Pinpoint the cell where the given text exists, returning its (X, Y) midpoint coordinate. 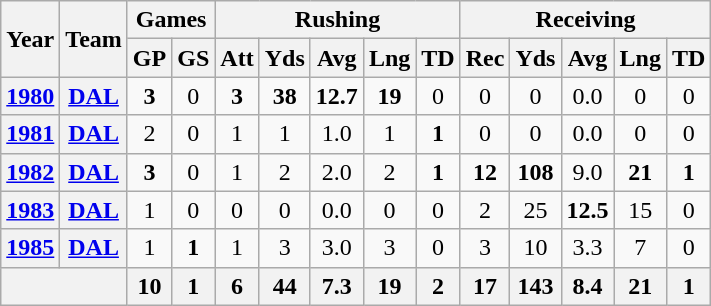
17 (485, 286)
25 (536, 210)
1982 (30, 172)
108 (536, 172)
1981 (30, 134)
Team (94, 39)
Receiving (586, 20)
3.0 (336, 248)
3.3 (588, 248)
GS (194, 58)
7.3 (336, 286)
9.0 (588, 172)
Att (237, 58)
1980 (30, 96)
15 (640, 210)
Rushing (338, 20)
38 (284, 96)
Games (170, 20)
GP (149, 58)
1.0 (336, 134)
44 (284, 286)
143 (536, 286)
12 (485, 172)
7 (640, 248)
8.4 (588, 286)
12.7 (336, 96)
1985 (30, 248)
12.5 (588, 210)
1983 (30, 210)
Rec (485, 58)
2.0 (336, 172)
6 (237, 286)
Year (30, 39)
